Return the (x, y) coordinate for the center point of the cell that contains the specified text.  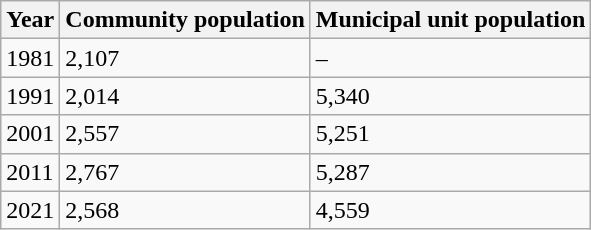
2001 (30, 134)
1981 (30, 58)
2,557 (185, 134)
5,340 (450, 96)
5,251 (450, 134)
2,568 (185, 210)
2,767 (185, 172)
2011 (30, 172)
4,559 (450, 210)
5,287 (450, 172)
2,107 (185, 58)
Community population (185, 20)
Municipal unit population (450, 20)
1991 (30, 96)
2,014 (185, 96)
2021 (30, 210)
– (450, 58)
Year (30, 20)
